Pinpoint the cell where the given text exists, returning its (X, Y) midpoint coordinate. 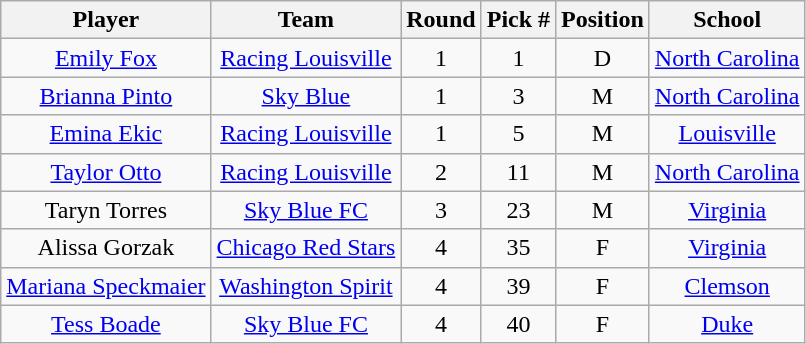
Duke (727, 324)
Pick # (518, 20)
Emily Fox (106, 58)
Clemson (727, 286)
Chicago Red Stars (306, 248)
40 (518, 324)
Player (106, 20)
D (603, 58)
5 (518, 134)
23 (518, 210)
Tess Boade (106, 324)
School (727, 20)
Team (306, 20)
Emina Ekic (106, 134)
Brianna Pinto (106, 96)
Taryn Torres (106, 210)
Sky Blue (306, 96)
Washington Spirit (306, 286)
Round (441, 20)
Taylor Otto (106, 172)
Louisville (727, 134)
Mariana Speckmaier (106, 286)
2 (441, 172)
Alissa Gorzak (106, 248)
Position (603, 20)
39 (518, 286)
11 (518, 172)
35 (518, 248)
